Output the [X, Y] coordinate of the center of the cell containing the given text.  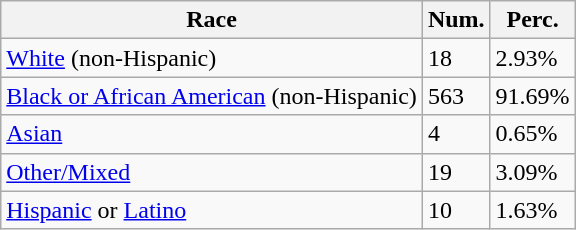
2.93% [532, 58]
10 [456, 210]
19 [456, 172]
White (non-Hispanic) [212, 58]
4 [456, 134]
563 [456, 96]
Black or African American (non-Hispanic) [212, 96]
Asian [212, 134]
Other/Mixed [212, 172]
Num. [456, 20]
Race [212, 20]
91.69% [532, 96]
0.65% [532, 134]
3.09% [532, 172]
Hispanic or Latino [212, 210]
1.63% [532, 210]
Perc. [532, 20]
18 [456, 58]
